Determine the [x, y] coordinate at the center of the cell enclosing the given text.  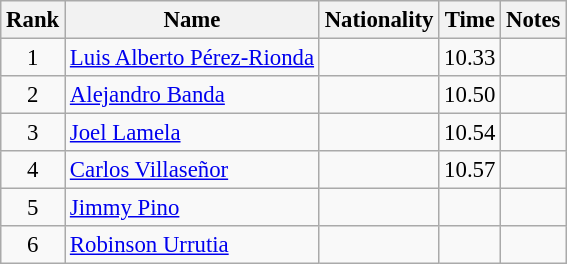
10.50 [470, 95]
Joel Lamela [192, 133]
5 [33, 208]
4 [33, 170]
Robinson Urrutia [192, 245]
Jimmy Pino [192, 208]
Time [470, 20]
10.54 [470, 133]
Name [192, 20]
3 [33, 133]
Notes [534, 20]
6 [33, 245]
Rank [33, 20]
Luis Alberto Pérez-Rionda [192, 58]
2 [33, 95]
Carlos Villaseñor [192, 170]
Nationality [378, 20]
10.57 [470, 170]
Alejandro Banda [192, 95]
10.33 [470, 58]
1 [33, 58]
